Extract the [x, y] coordinate from the center of the cell holding the provided text.  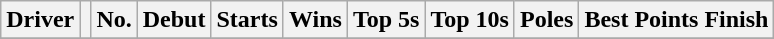
Starts [247, 20]
Best Points Finish [676, 20]
Top 5s [386, 20]
Wins [315, 20]
No. [114, 20]
Driver [40, 20]
Debut [174, 20]
Top 10s [470, 20]
Poles [546, 20]
